Extract the (X, Y) coordinate from the center of the cell holding the provided text.  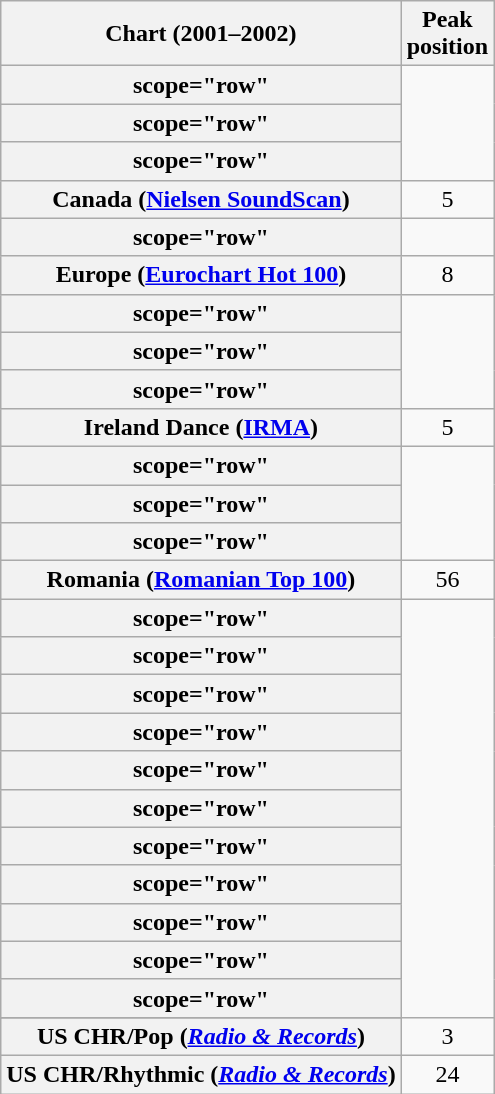
Europe (Eurochart Hot 100) (201, 275)
24 (447, 1074)
US CHR/Rhythmic (Radio & Records) (201, 1074)
Romania (Romanian Top 100) (201, 580)
US CHR/Pop (Radio & Records) (201, 1036)
Ireland Dance (IRMA) (201, 427)
8 (447, 275)
Peakposition (447, 34)
Chart (2001–2002) (201, 34)
Canada (Nielsen SoundScan) (201, 199)
3 (447, 1036)
56 (447, 580)
